Locate the cell with the specified text and output its (X, Y) center coordinate. 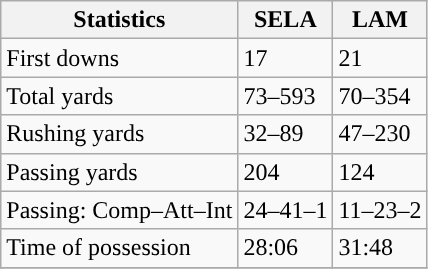
Total yards (120, 96)
Rushing yards (120, 134)
First downs (120, 58)
28:06 (286, 248)
21 (380, 58)
SELA (286, 20)
Statistics (120, 20)
204 (286, 172)
73–593 (286, 96)
24–41–1 (286, 210)
47–230 (380, 134)
11–23–2 (380, 210)
Passing: Comp–Att–Int (120, 210)
Time of possession (120, 248)
124 (380, 172)
70–354 (380, 96)
32–89 (286, 134)
17 (286, 58)
LAM (380, 20)
31:48 (380, 248)
Passing yards (120, 172)
